Pinpoint the cell where the given text exists, returning its (X, Y) midpoint coordinate. 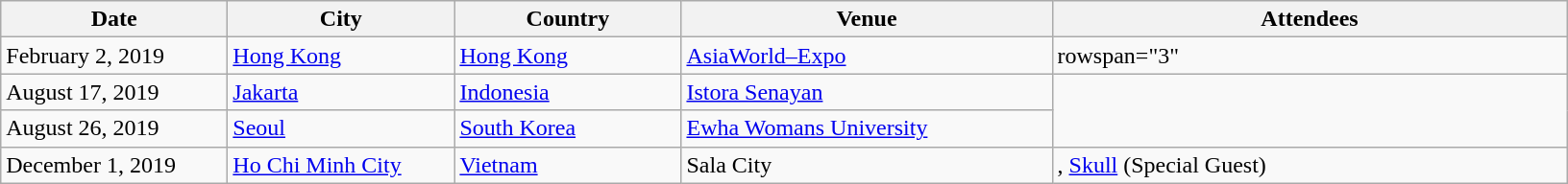
City (341, 19)
December 1, 2019 (114, 165)
Ewha Womans University (867, 128)
rowspan="3" (1310, 56)
Vietnam (568, 165)
Attendees (1310, 19)
South Korea (568, 128)
AsiaWorld–Expo (867, 56)
Country (568, 19)
Jakarta (341, 92)
Seoul (341, 128)
Indonesia (568, 92)
Venue (867, 19)
February 2, 2019 (114, 56)
Istora Senayan (867, 92)
Sala City (867, 165)
Date (114, 19)
August 17, 2019 (114, 92)
, Skull (Special Guest) (1310, 165)
Ho Chi Minh City (341, 165)
August 26, 2019 (114, 128)
